Detect which cell encompasses the target text, then output its [X, Y] center coordinate. 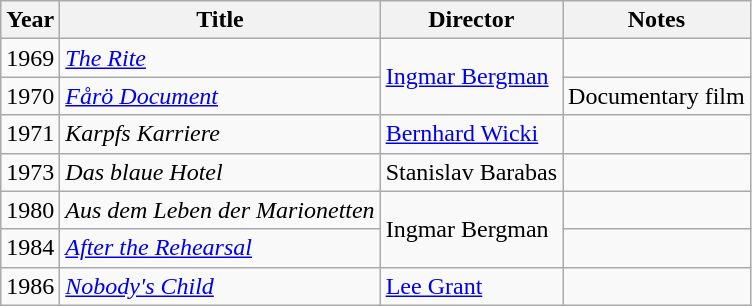
Notes [657, 20]
The Rite [220, 58]
Lee Grant [471, 286]
After the Rehearsal [220, 248]
Director [471, 20]
Aus dem Leben der Marionetten [220, 210]
1971 [30, 134]
Title [220, 20]
1986 [30, 286]
Fårö Document [220, 96]
Stanislav Barabas [471, 172]
1969 [30, 58]
Karpfs Karriere [220, 134]
Das blaue Hotel [220, 172]
Nobody's Child [220, 286]
Bernhard Wicki [471, 134]
1984 [30, 248]
1980 [30, 210]
Year [30, 20]
Documentary film [657, 96]
1970 [30, 96]
1973 [30, 172]
